Scan for the cell matching the given text and deliver its [X, Y] coordinate at center. 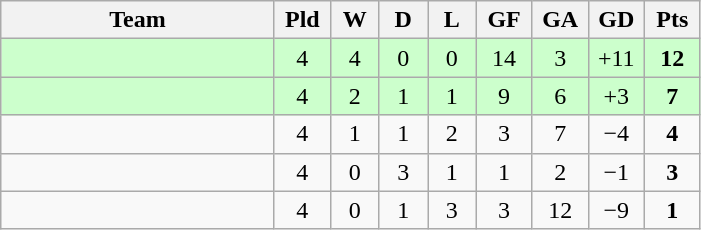
W [354, 20]
−1 [616, 172]
GD [616, 20]
Pld [302, 20]
+11 [616, 58]
−9 [616, 210]
Team [138, 20]
GF [504, 20]
14 [504, 58]
D [404, 20]
9 [504, 96]
GA [560, 20]
L [452, 20]
6 [560, 96]
+3 [616, 96]
Pts [672, 20]
−4 [616, 134]
